Return (X, Y) of the center of cell containing provided text 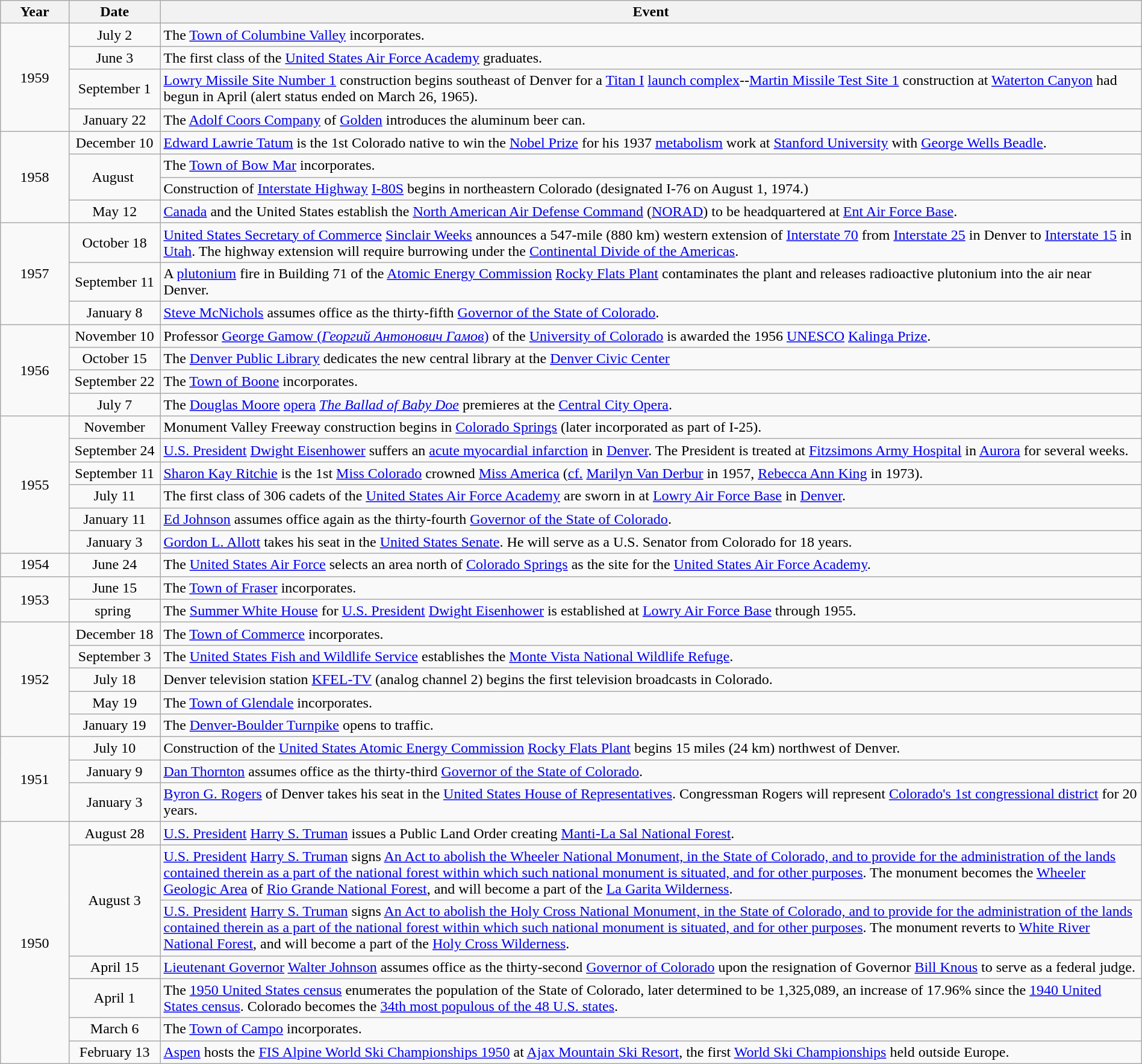
Denver television station KFEL-TV (analog channel 2) begins the first television broadcasts in Colorado. (651, 679)
The Adolf Coors Company of Golden introduces the aluminum beer can. (651, 120)
Date (114, 12)
Ed Johnson assumes office again as the thirty-fourth Governor of the State of Colorado. (651, 519)
Construction of Interstate Highway I-80S begins in northeastern Colorado (designated I-76 on August 1, 1974.) (651, 188)
U.S. President Harry S. Truman issues a Public Land Order creating Manti-La Sal National Forest. (651, 833)
February 13 (114, 1052)
1950 (35, 943)
1956 (35, 370)
The Town of Commerce incorporates. (651, 633)
September 22 (114, 382)
July 2 (114, 35)
January 9 (114, 771)
Edward Lawrie Tatum is the 1st Colorado native to win the Nobel Prize for his 1937 metabolism work at Stanford University with George Wells Beadle. (651, 143)
1954 (35, 565)
1952 (35, 679)
July 18 (114, 679)
July 7 (114, 405)
October 18 (114, 242)
Monument Valley Freeway construction begins in Colorado Springs (later incorporated as part of I-25). (651, 428)
The United States Fish and Wildlife Service establishes the Monte Vista National Wildlife Refuge. (651, 656)
June 3 (114, 58)
The Town of Bow Mar incorporates. (651, 166)
The Denver-Boulder Turnpike opens to traffic. (651, 726)
April 15 (114, 967)
The Town of Glendale incorporates. (651, 703)
July 11 (114, 496)
August 3 (114, 900)
1955 (35, 485)
1953 (35, 599)
May 19 (114, 703)
April 1 (114, 998)
The Town of Boone incorporates. (651, 382)
July 10 (114, 748)
January 19 (114, 726)
December 10 (114, 143)
January 22 (114, 120)
1958 (35, 177)
June 15 (114, 588)
The first class of the United States Air Force Academy graduates. (651, 58)
Steve McNichols assumes office as the thirty-fifth Governor of the State of Colorado. (651, 313)
June 24 (114, 565)
1959 (35, 77)
October 15 (114, 359)
Event (651, 12)
The Town of Campo incorporates. (651, 1029)
The Town of Fraser incorporates. (651, 588)
The United States Air Force selects an area north of Colorado Springs as the site for the United States Air Force Academy. (651, 565)
Aspen hosts the FIS Alpine World Ski Championships 1950 at Ajax Mountain Ski Resort, the first World Ski Championships held outside Europe. (651, 1052)
November (114, 428)
Construction of the United States Atomic Energy Commission Rocky Flats Plant begins 15 miles (24 km) northwest of Denver. (651, 748)
1951 (35, 779)
Professor George Gamow (Георгий Антонович Гамов) of the University of Colorado is awarded the 1956 UNESCO Kalinga Prize. (651, 335)
March 6 (114, 1029)
spring (114, 611)
Year (35, 12)
The first class of 306 cadets of the United States Air Force Academy are sworn in at Lowry Air Force Base in Denver. (651, 496)
December 18 (114, 633)
August 28 (114, 833)
Canada and the United States establish the North American Air Defense Command (NORAD) to be headquartered at Ent Air Force Base. (651, 211)
September 1 (114, 89)
August (114, 177)
Dan Thornton assumes office as the thirty-third Governor of the State of Colorado. (651, 771)
September 3 (114, 656)
January 8 (114, 313)
May 12 (114, 211)
September 24 (114, 450)
Sharon Kay Ritchie is the 1st Miss Colorado crowned Miss America (cf. Marilyn Van Derbur in 1957, Rebecca Ann King in 1973). (651, 473)
November 10 (114, 335)
The Town of Columbine Valley incorporates. (651, 35)
1957 (35, 273)
The Douglas Moore opera The Ballad of Baby Doe premieres at the Central City Opera. (651, 405)
January 11 (114, 519)
The Summer White House for U.S. President Dwight Eisenhower is established at Lowry Air Force Base through 1955. (651, 611)
The Denver Public Library dedicates the new central library at the Denver Civic Center (651, 359)
Gordon L. Allott takes his seat in the United States Senate. He will serve as a U.S. Senator from Colorado for 18 years. (651, 542)
